Determine the [x, y] coordinate at the center of the cell enclosing the given text.  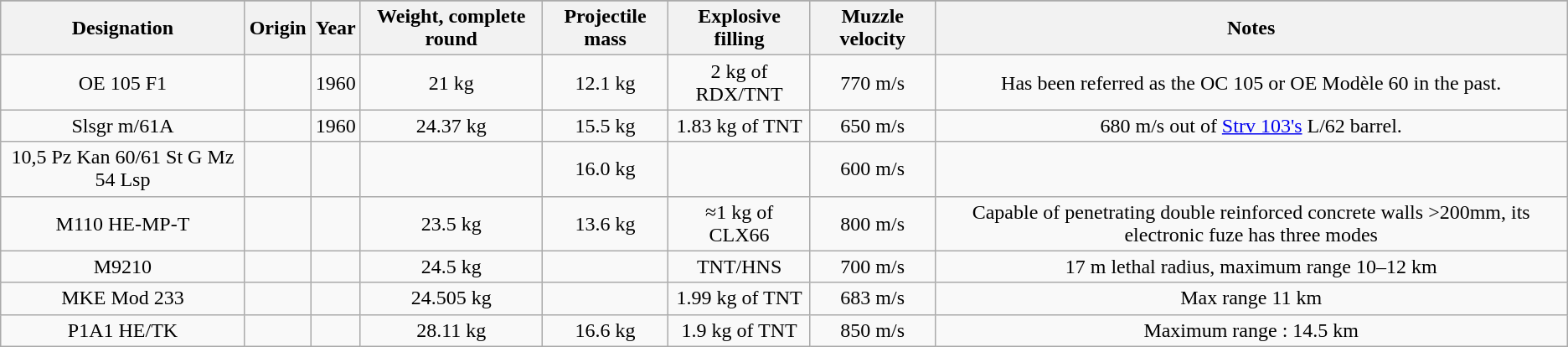
Designation [122, 28]
770 m/s [873, 82]
21 kg [451, 82]
24.505 kg [451, 298]
Origin [278, 28]
10,5 Pz Kan 60/61 St G Mz 54 Lsp [122, 169]
16.0 kg [605, 169]
700 m/s [873, 267]
24.37 kg [451, 126]
Has been referred as the OC 105 or OE Modèle 60 in the past. [1251, 82]
15.5 kg [605, 126]
23.5 kg [451, 223]
683 m/s [873, 298]
≈1 kg of CLX66 [739, 223]
Year [335, 28]
850 m/s [873, 330]
M9210 [122, 267]
M110 HE-MP-T [122, 223]
Max range 11 km [1251, 298]
MKE Mod 233 [122, 298]
28.11 kg [451, 330]
Weight, complete round [451, 28]
Slsgr m/61A [122, 126]
1.9 kg of TNT [739, 330]
680 m/s out of Strv 103's L/62 barrel. [1251, 126]
Projectile mass [605, 28]
17 m lethal radius, maximum range 10–12 km [1251, 267]
1.83 kg of TNT [739, 126]
24.5 kg [451, 267]
Maximum range : 14.5 km [1251, 330]
Muzzle velocity [873, 28]
650 m/s [873, 126]
13.6 kg [605, 223]
1.99 kg of TNT [739, 298]
P1A1 HE/TK [122, 330]
Capable of penetrating double reinforced concrete walls >200mm, its electronic fuze has three modes [1251, 223]
12.1 kg [605, 82]
600 m/s [873, 169]
OE 105 F1 [122, 82]
800 m/s [873, 223]
2 kg of RDX/TNT [739, 82]
TNT/HNS [739, 267]
16.6 kg [605, 330]
Explosive filling [739, 28]
Notes [1251, 28]
